Search for the cell housing the specified text and yield its [X, Y] center coordinate. 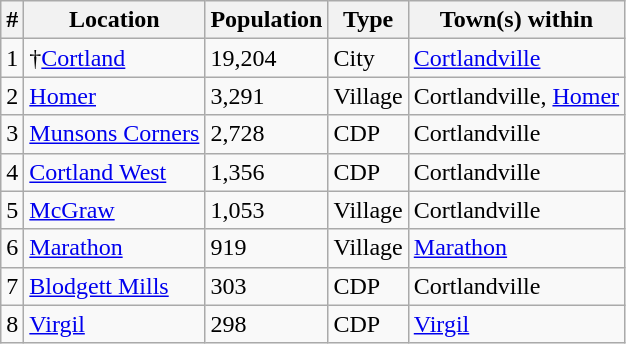
303 [266, 286]
7 [12, 286]
5 [12, 210]
Munsons Corners [114, 134]
2 [12, 96]
Cortland West [114, 172]
Town(s) within [516, 20]
8 [12, 324]
19,204 [266, 58]
6 [12, 248]
4 [12, 172]
1 [12, 58]
3,291 [266, 96]
3 [12, 134]
1,356 [266, 172]
Type [368, 20]
Blodgett Mills [114, 286]
298 [266, 324]
1,053 [266, 210]
2,728 [266, 134]
Population [266, 20]
Location [114, 20]
# [12, 20]
†Cortland [114, 58]
Cortlandville, Homer [516, 96]
McGraw [114, 210]
919 [266, 248]
City [368, 58]
Homer [114, 96]
